Identify which cell holds the provided text, then report its [X, Y] central coordinate. 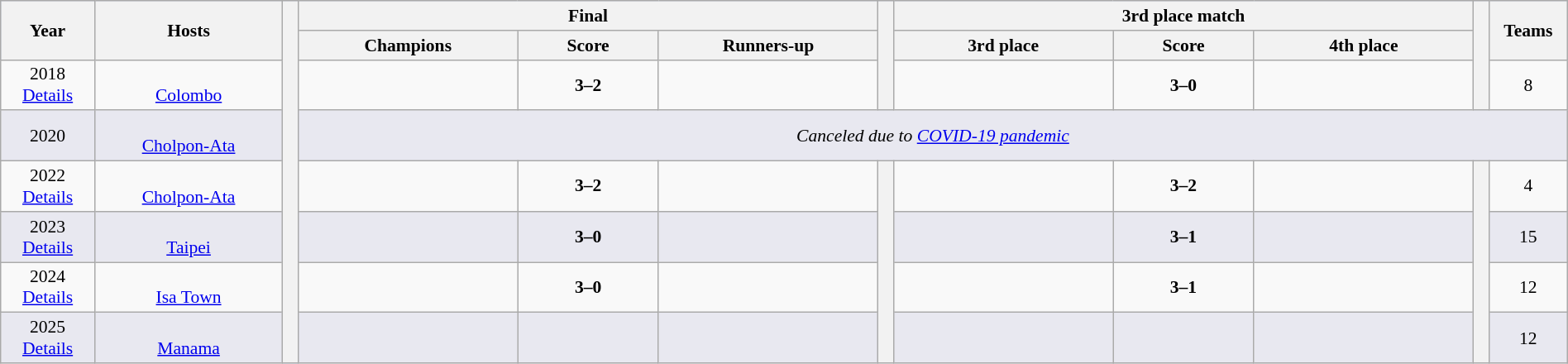
2023Details [48, 237]
Isa Town [189, 288]
Canceled due to COVID-19 pandemic [933, 136]
Runners-up [767, 45]
4th place [1363, 45]
Final [589, 16]
Year [48, 30]
8 [1528, 84]
4 [1528, 187]
Manama [189, 338]
Hosts [189, 30]
2022Details [48, 187]
Teams [1528, 30]
15 [1528, 237]
3rd place match [1184, 16]
Colombo [189, 84]
Taipei [189, 237]
2018Details [48, 84]
2020 [48, 136]
3rd place [1004, 45]
2024Details [48, 288]
Champions [409, 45]
2025Details [48, 338]
